Find where the given text appears and provide that cell's center as [X, Y] coordinate. 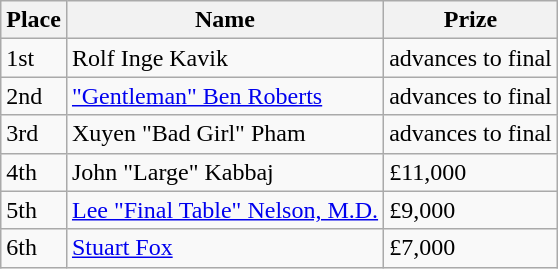
"Gentleman" Ben Roberts [224, 96]
1st [34, 58]
Xuyen "Bad Girl" Pham [224, 134]
Name [224, 20]
Rolf Inge Kavik [224, 58]
Lee "Final Table" Nelson, M.D. [224, 210]
Place [34, 20]
4th [34, 172]
£11,000 [471, 172]
6th [34, 248]
Prize [471, 20]
2nd [34, 96]
John "Large" Kabbaj [224, 172]
3rd [34, 134]
£7,000 [471, 248]
£9,000 [471, 210]
5th [34, 210]
Stuart Fox [224, 248]
